Pinpoint the cell where the given text exists, returning its [X, Y] midpoint coordinate. 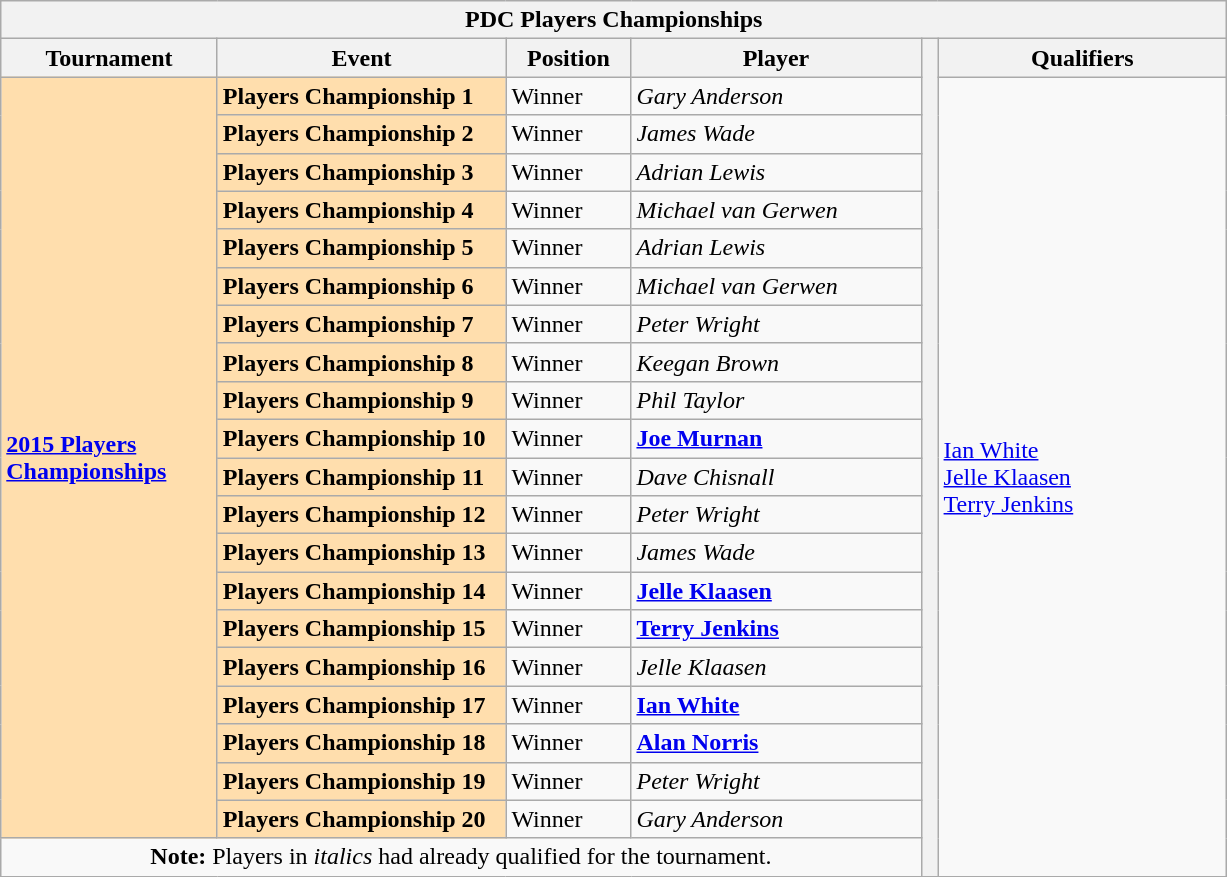
Note: Players in italics had already qualified for the tournament. [461, 857]
Ian White [776, 705]
Players Championship 1 [362, 96]
Players Championship 2 [362, 134]
Ian White Jelle Klaasen Terry Jenkins [1082, 476]
Terry Jenkins [776, 629]
Players Championship 17 [362, 705]
Player [776, 58]
PDC Players Championships [614, 20]
Phil Taylor [776, 400]
Tournament [110, 58]
Players Championship 5 [362, 248]
Players Championship 14 [362, 591]
Players Championship 6 [362, 286]
Players Championship 18 [362, 743]
Keegan Brown [776, 362]
Players Championship 9 [362, 400]
Players Championship 11 [362, 477]
Joe Murnan [776, 438]
Players Championship 4 [362, 210]
Position [568, 58]
Players Championship 19 [362, 781]
Players Championship 8 [362, 362]
Players Championship 3 [362, 172]
Players Championship 10 [362, 438]
Qualifiers [1082, 58]
Event [362, 58]
Players Championship 7 [362, 324]
Dave Chisnall [776, 477]
Players Championship 13 [362, 553]
Players Championship 16 [362, 667]
Players Championship 12 [362, 515]
Alan Norris [776, 743]
2015 Players Championships [110, 458]
Players Championship 20 [362, 819]
Players Championship 15 [362, 629]
